Capture the cell that displays the provided text and extract its (X, Y) central coordinate. 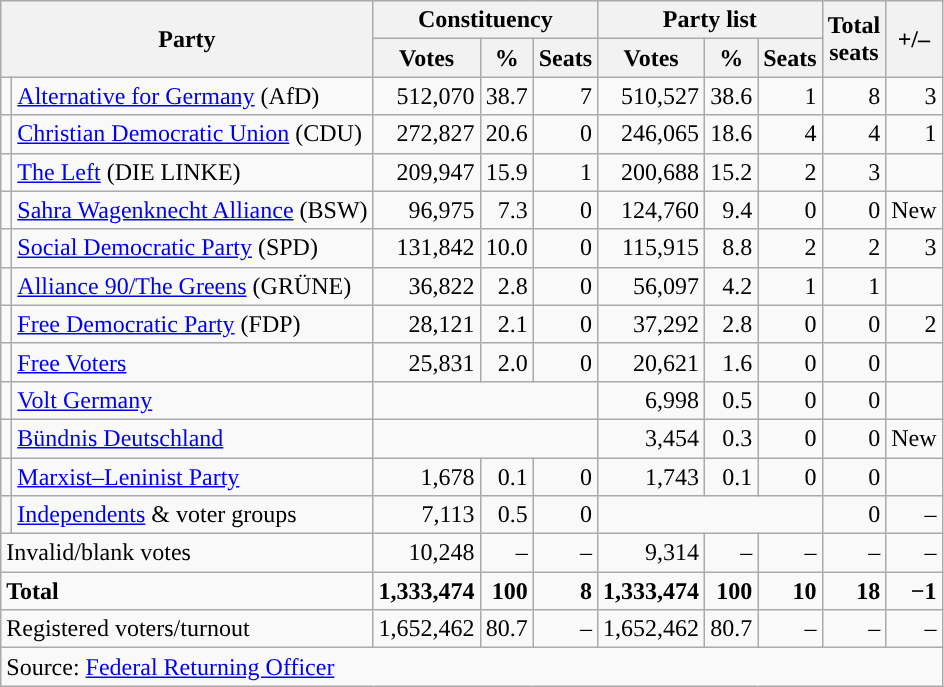
Free Democratic Party (FDP) (192, 324)
Total (187, 591)
1.6 (732, 362)
Alternative for Germany (AfD) (192, 96)
272,827 (426, 134)
8.8 (732, 248)
Free Voters (192, 362)
124,760 (652, 210)
28,121 (426, 324)
−1 (914, 591)
15.2 (732, 172)
4.2 (732, 286)
18.6 (732, 134)
38.7 (506, 96)
131,842 (426, 248)
510,527 (652, 96)
18 (854, 591)
Volt Germany (192, 400)
Independents & voter groups (192, 515)
Alliance 90/The Greens (GRÜNE) (192, 286)
0.3 (732, 438)
37,292 (652, 324)
96,975 (426, 210)
Social Democratic Party (SPD) (192, 248)
+/– (914, 39)
38.6 (732, 96)
Party list (710, 20)
200,688 (652, 172)
Party (187, 39)
512,070 (426, 96)
1,678 (426, 477)
Registered voters/turnout (187, 629)
9,314 (652, 553)
Sahra Wagenknecht Alliance (BSW) (192, 210)
36,822 (426, 286)
2.0 (506, 362)
Constituency (486, 20)
20,621 (652, 362)
3,454 (652, 438)
Christian Democratic Union (CDU) (192, 134)
2.1 (506, 324)
Invalid/blank votes (187, 553)
209,947 (426, 172)
9.4 (732, 210)
Source: Federal Returning Officer (472, 667)
7 (565, 96)
56,097 (652, 286)
246,065 (652, 134)
115,915 (652, 248)
25,831 (426, 362)
1,743 (652, 477)
The Left (DIE LINKE) (192, 172)
Bündnis Deutschland (192, 438)
7,113 (426, 515)
Totalseats (854, 39)
Marxist–Leninist Party (192, 477)
10 (790, 591)
6,998 (652, 400)
20.6 (506, 134)
7.3 (506, 210)
10,248 (426, 553)
15.9 (506, 172)
10.0 (506, 248)
